Locate the cell with the specified text and output its [x, y] center coordinate. 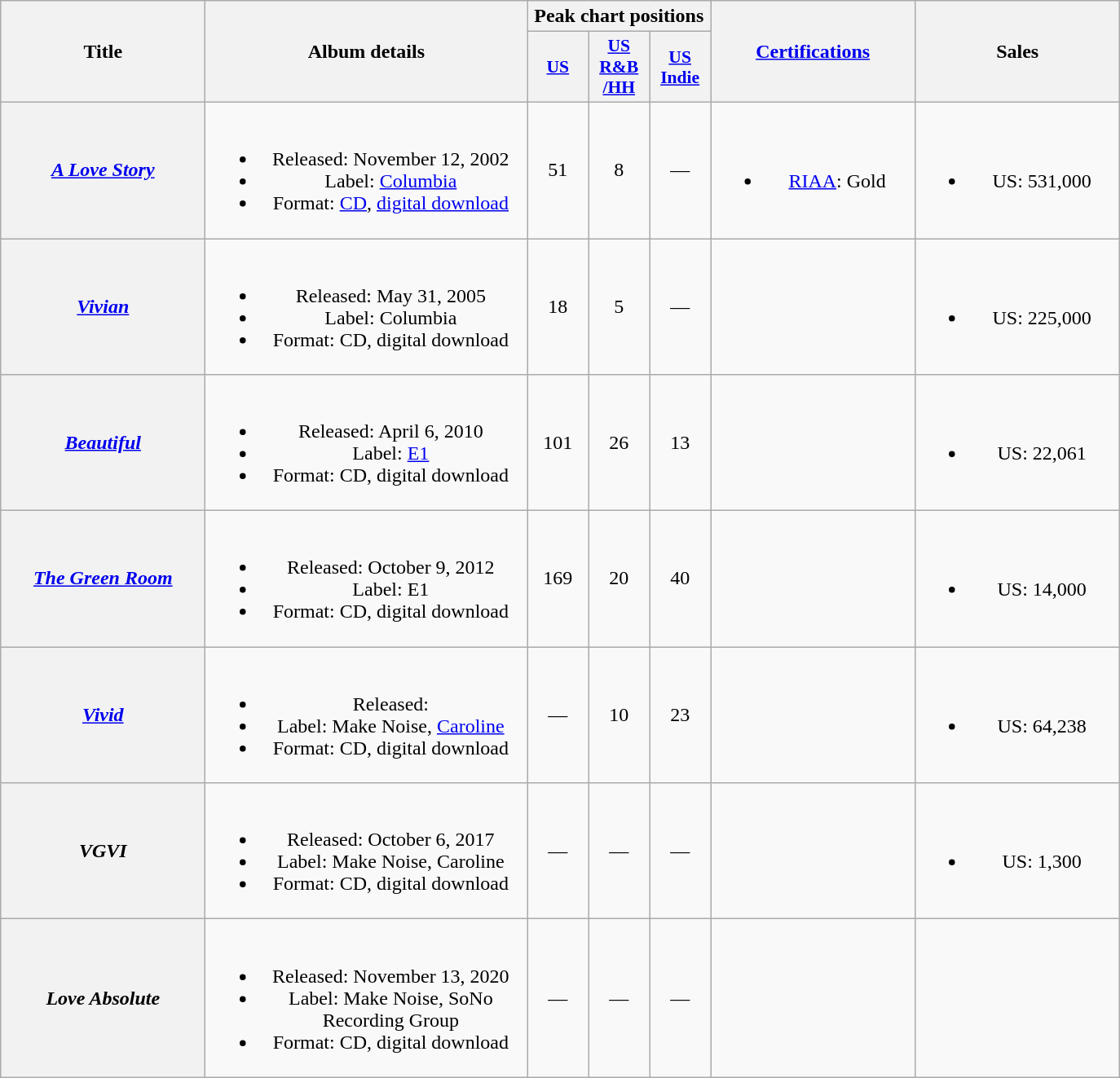
Vivian [103, 306]
26 [620, 443]
Beautiful [103, 443]
Album details [367, 52]
40 [680, 579]
18 [558, 306]
Released: October 9, 2012Label: E1Format: CD, digital download [367, 579]
RIAA: Gold [814, 169]
A Love Story [103, 169]
13 [680, 443]
Released: November 13, 2020Label: Make Noise, SoNo Recording GroupFormat: CD, digital download [367, 998]
101 [558, 443]
8 [620, 169]
Released: April 6, 2010Label: E1Format: CD, digital download [367, 443]
US: 22,061 [1017, 443]
US: 225,000 [1017, 306]
51 [558, 169]
Vivid [103, 715]
The Green Room [103, 579]
USR&B/HH [620, 67]
US Indie [680, 67]
Released: May 31, 2005Label: ColumbiaFormat: CD, digital download [367, 306]
US [558, 67]
Released: Label: Make Noise, CarolineFormat: CD, digital download [367, 715]
5 [620, 306]
Released: October 6, 2017Label: Make Noise, CarolineFormat: CD, digital download [367, 851]
169 [558, 579]
23 [680, 715]
VGVI [103, 851]
20 [620, 579]
Released: November 12, 2002Label: ColumbiaFormat: CD, digital download [367, 169]
Sales [1017, 52]
US: 14,000 [1017, 579]
US: 64,238 [1017, 715]
Peak chart positions [620, 16]
US: 1,300 [1017, 851]
Certifications [814, 52]
Love Absolute [103, 998]
10 [620, 715]
Title [103, 52]
US: 531,000 [1017, 169]
